From the cell containing the given text, extract its center point as [x, y] coordinate. 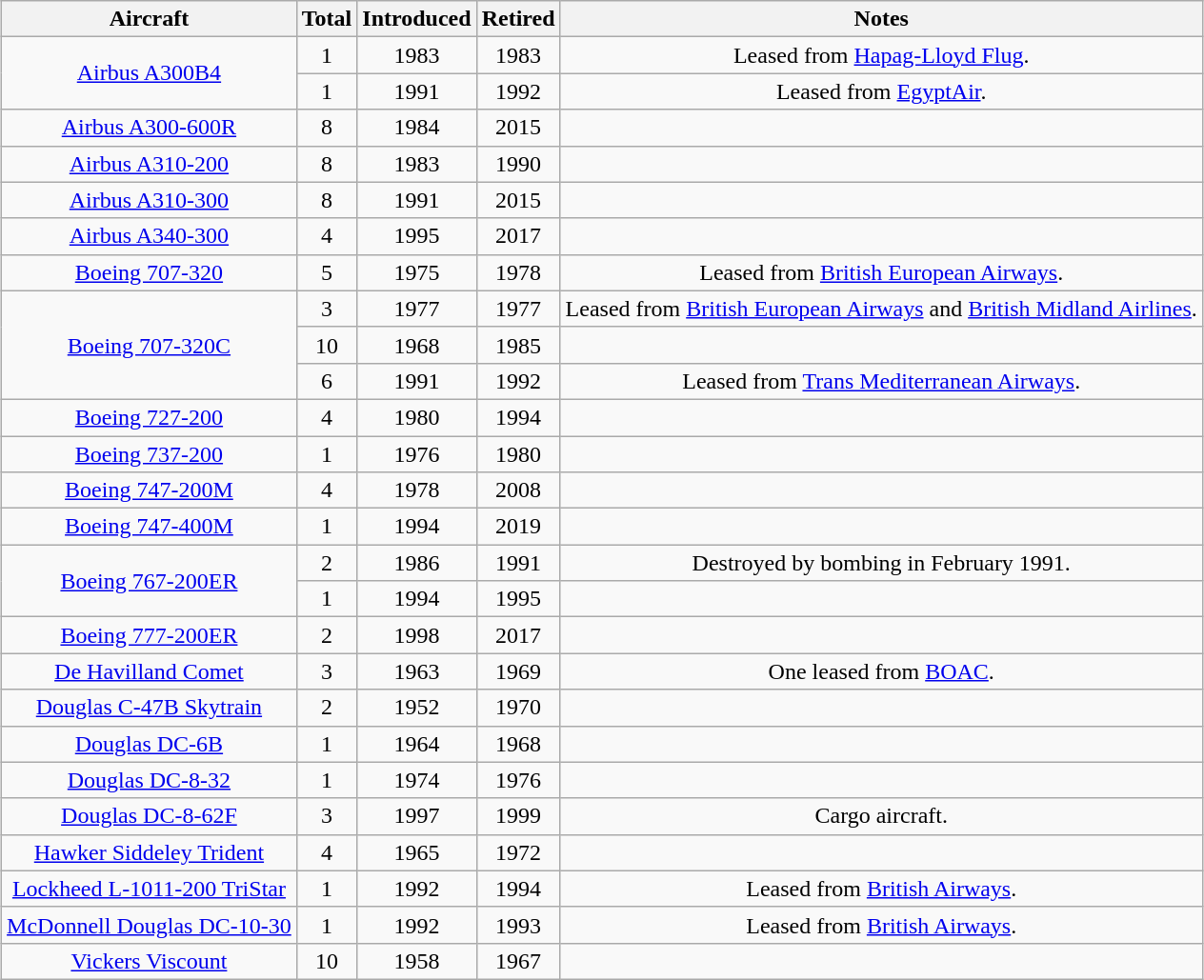
1993 [518, 925]
Douglas DC-8-62F [150, 816]
1997 [417, 816]
Introduced [417, 19]
1965 [417, 852]
1974 [417, 780]
Leased from British European Airways. [881, 272]
McDonnell Douglas DC-10-30 [150, 925]
2019 [518, 527]
1986 [417, 563]
Airbus A300B4 [150, 73]
1984 [417, 128]
1969 [518, 671]
Leased from Trans Mediterranean Airways. [881, 381]
Leased from Hapag-Lloyd Flug. [881, 55]
Boeing 777-200ER [150, 635]
1963 [417, 671]
1952 [417, 708]
6 [327, 381]
Hawker Siddeley Trident [150, 852]
Boeing 737-200 [150, 454]
5 [327, 272]
Airbus A310-200 [150, 164]
Cargo aircraft. [881, 816]
1972 [518, 852]
Destroyed by bombing in February 1991. [881, 563]
One leased from BOAC. [881, 671]
Boeing 747-400M [150, 527]
Douglas DC-8-32 [150, 780]
Lockheed L-1011-200 TriStar [150, 889]
Retired [518, 19]
1970 [518, 708]
Leased from EgyptAir. [881, 91]
1998 [417, 635]
1975 [417, 272]
Airbus A300-600R [150, 128]
Boeing 727-200 [150, 417]
1990 [518, 164]
Notes [881, 19]
1958 [417, 961]
Boeing 767-200ER [150, 581]
De Havilland Comet [150, 671]
Total [327, 19]
Vickers Viscount [150, 961]
1964 [417, 744]
1985 [518, 345]
Airbus A310-300 [150, 200]
Douglas DC-6B [150, 744]
Aircraft [150, 19]
2008 [518, 490]
1967 [518, 961]
Boeing 707-320 [150, 272]
Airbus A340-300 [150, 236]
Leased from British European Airways and British Midland Airlines. [881, 309]
1999 [518, 816]
Boeing 707-320C [150, 345]
Douglas C-47B Skytrain [150, 708]
Boeing 747-200M [150, 490]
